Return [x, y] of the center of cell containing provided text 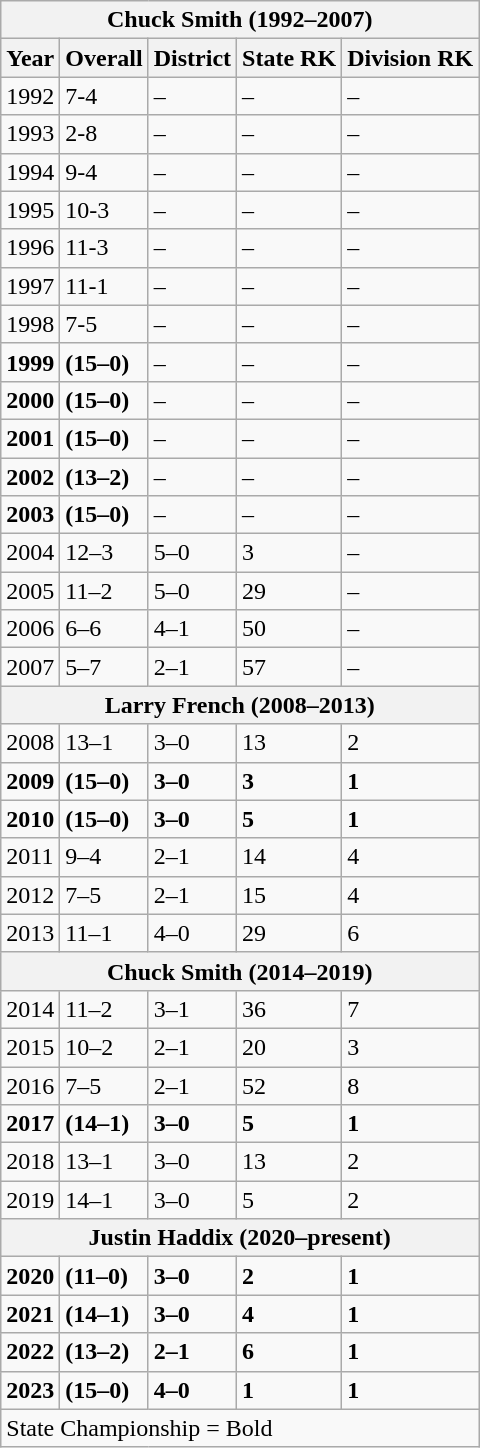
2022 [30, 1352]
1999 [30, 362]
1995 [30, 210]
2016 [30, 1085]
7-5 [104, 324]
2002 [30, 477]
10-3 [104, 210]
15 [290, 895]
1998 [30, 324]
2010 [30, 819]
2005 [30, 591]
2013 [30, 933]
6–6 [104, 629]
52 [290, 1085]
1993 [30, 134]
2020 [30, 1276]
2014 [30, 1009]
2011 [30, 857]
2012 [30, 895]
Chuck Smith (1992–2007) [240, 20]
1992 [30, 96]
11-1 [104, 286]
8 [410, 1085]
2019 [30, 1200]
7 [410, 1009]
1997 [30, 286]
(11–0) [104, 1276]
3–1 [192, 1009]
2001 [30, 438]
11–1 [104, 933]
Year [30, 58]
12–3 [104, 553]
50 [290, 629]
1994 [30, 172]
14–1 [104, 1200]
2017 [30, 1124]
4–1 [192, 629]
2-8 [104, 134]
2009 [30, 781]
2023 [30, 1390]
2000 [30, 400]
20 [290, 1047]
2007 [30, 667]
2021 [30, 1314]
Larry French (2008–2013) [240, 705]
2015 [30, 1047]
2003 [30, 515]
2006 [30, 629]
9–4 [104, 857]
2008 [30, 743]
7-4 [104, 96]
Justin Haddix (2020–present) [240, 1238]
14 [290, 857]
36 [290, 1009]
5–7 [104, 667]
11-3 [104, 248]
Overall [104, 58]
9-4 [104, 172]
10–2 [104, 1047]
57 [290, 667]
2018 [30, 1162]
State Championship = Bold [240, 1428]
State RK [290, 58]
1996 [30, 248]
2004 [30, 553]
Division RK [410, 58]
District [192, 58]
Chuck Smith (2014–2019) [240, 971]
